From the cell containing the given text, extract its center point as [x, y] coordinate. 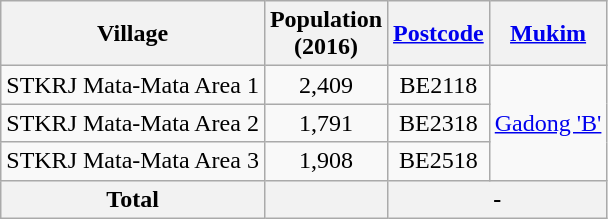
2,409 [326, 85]
BE2518 [439, 161]
BE2118 [439, 85]
BE2318 [439, 123]
Village [133, 34]
Gadong 'B' [548, 123]
Postcode [439, 34]
Mukim [548, 34]
STKRJ Mata-Mata Area 3 [133, 161]
Total [133, 199]
STKRJ Mata-Mata Area 2 [133, 123]
Population(2016) [326, 34]
STKRJ Mata-Mata Area 1 [133, 85]
1,791 [326, 123]
- [498, 199]
1,908 [326, 161]
